For the text-containing cell, return its midpoint in [X, Y] coordinate format. 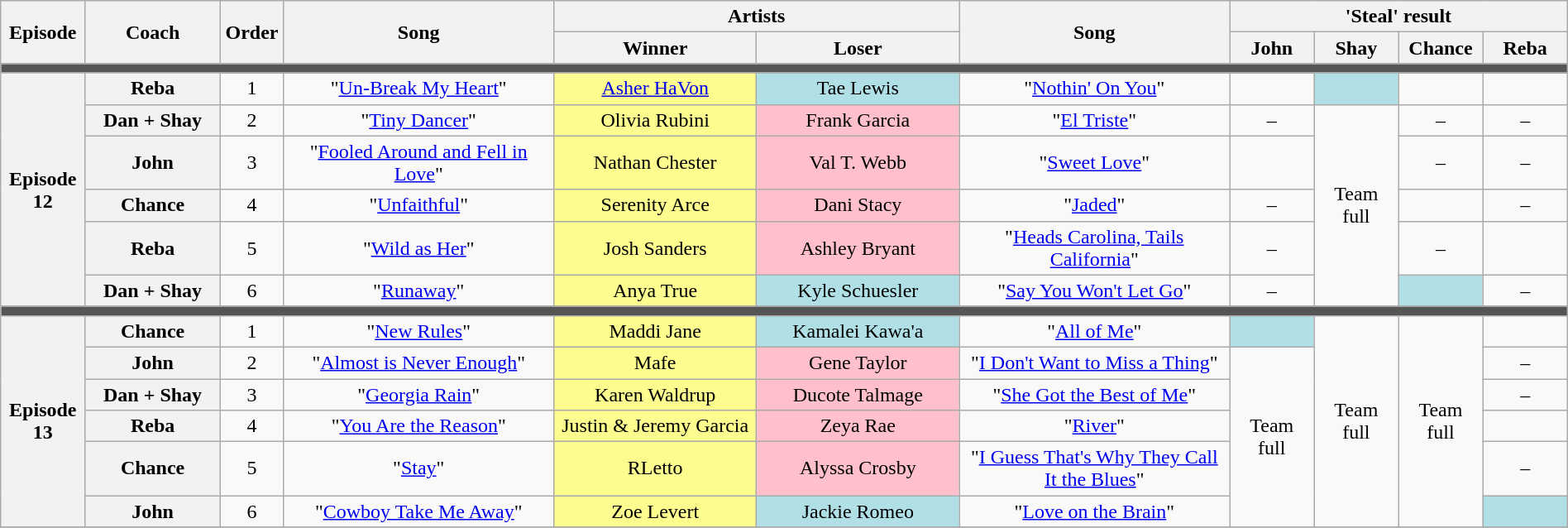
Karen Waldrup [655, 395]
"River" [1095, 426]
Josh Sanders [655, 248]
"New Rules" [418, 331]
"Stay" [418, 468]
Ducote Talmage [858, 395]
Coach [152, 32]
Order [251, 32]
Tae Lewis [858, 89]
Alyssa Crosby [858, 468]
Frank Garcia [858, 120]
"She Got the Best of Me" [1095, 395]
Artists [757, 17]
"I Don't Want to Miss a Thing" [1095, 362]
Nathan Chester [655, 162]
"El Triste" [1095, 120]
Justin & Jeremy Garcia [655, 426]
Mafe [655, 362]
Zeya Rae [858, 426]
Episode 13 [43, 420]
"Jaded" [1095, 205]
Jackie Romeo [858, 511]
"Un-Break My Heart" [418, 89]
Episode [43, 32]
Gene Taylor [858, 362]
"Tiny Dancer" [418, 120]
Episode 12 [43, 190]
"Love on the Brain" [1095, 511]
"Nothin' On You" [1095, 89]
"Heads Carolina, Tails California" [1095, 248]
'Steal' result [1399, 17]
"All of Me" [1095, 331]
Loser [858, 48]
Dani Stacy [858, 205]
Olivia Rubini [655, 120]
Anya True [655, 290]
"Fooled Around and Fell in Love" [418, 162]
"Say You Won't Let Go" [1095, 290]
Zoe Levert [655, 511]
Ashley Bryant [858, 248]
Shay [1356, 48]
"Sweet Love" [1095, 162]
"Unfaithful" [418, 205]
Val T. Webb [858, 162]
"Almost is Never Enough" [418, 362]
RLetto [655, 468]
"Wild as Her" [418, 248]
Asher HaVon [655, 89]
Serenity Arce [655, 205]
Kamalei Kawa'a [858, 331]
"Georgia Rain" [418, 395]
Winner [655, 48]
"I Guess That's Why They Call It the Blues" [1095, 468]
"Cowboy Take Me Away" [418, 511]
"You Are the Reason" [418, 426]
Maddi Jane [655, 331]
Kyle Schuesler [858, 290]
"Runaway" [418, 290]
